Return [X, Y] of the center of cell containing provided text 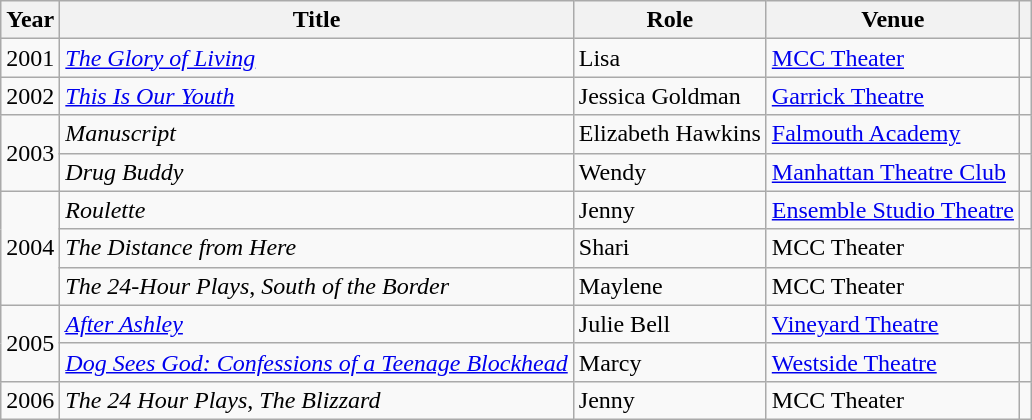
2001 [30, 58]
The 24 Hour Plays, The Blizzard [316, 400]
Roulette [316, 210]
Lisa [670, 58]
Westside Theatre [892, 362]
Title [316, 20]
2002 [30, 96]
Role [670, 20]
The 24-Hour Plays, South of the Border [316, 286]
Maylene [670, 286]
Drug Buddy [316, 172]
Jessica Goldman [670, 96]
Manhattan Theatre Club [892, 172]
This Is Our Youth [316, 96]
The Glory of Living [316, 58]
Julie Bell [670, 324]
Shari [670, 248]
The Distance from Here [316, 248]
Garrick Theatre [892, 96]
Wendy [670, 172]
2006 [30, 400]
2003 [30, 153]
Manuscript [316, 134]
Dog Sees God: Confessions of a Teenage Blockhead [316, 362]
2004 [30, 248]
Elizabeth Hawkins [670, 134]
Ensemble Studio Theatre [892, 210]
Marcy [670, 362]
Falmouth Academy [892, 134]
After Ashley [316, 324]
Year [30, 20]
Vineyard Theatre [892, 324]
Venue [892, 20]
2005 [30, 343]
